Search for the cell housing the specified text and yield its (X, Y) center coordinate. 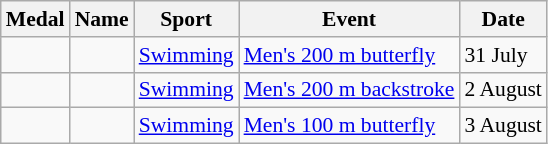
Sport (186, 19)
Men's 200 m butterfly (350, 55)
31 July (502, 55)
3 August (502, 126)
Name (102, 19)
Men's 100 m butterfly (350, 126)
Date (502, 19)
Medal (36, 19)
2 August (502, 90)
Event (350, 19)
Men's 200 m backstroke (350, 90)
